From the cell containing the given text, extract its center point as [X, Y] coordinate. 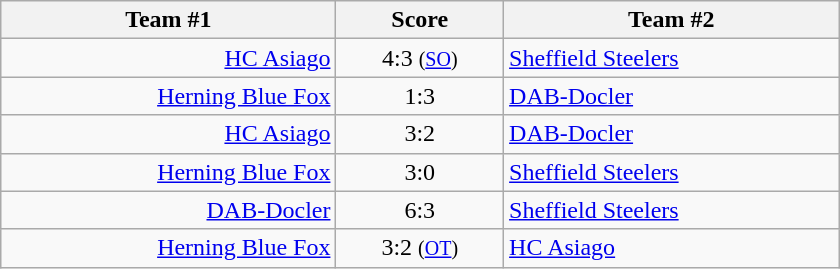
3:0 [420, 172]
Team #2 [672, 20]
3:2 (OT) [420, 248]
Score [420, 20]
Team #1 [168, 20]
4:3 (SO) [420, 58]
3:2 [420, 134]
6:3 [420, 210]
1:3 [420, 96]
